Return the [x, y] coordinate for the center point of the cell that contains the specified text.  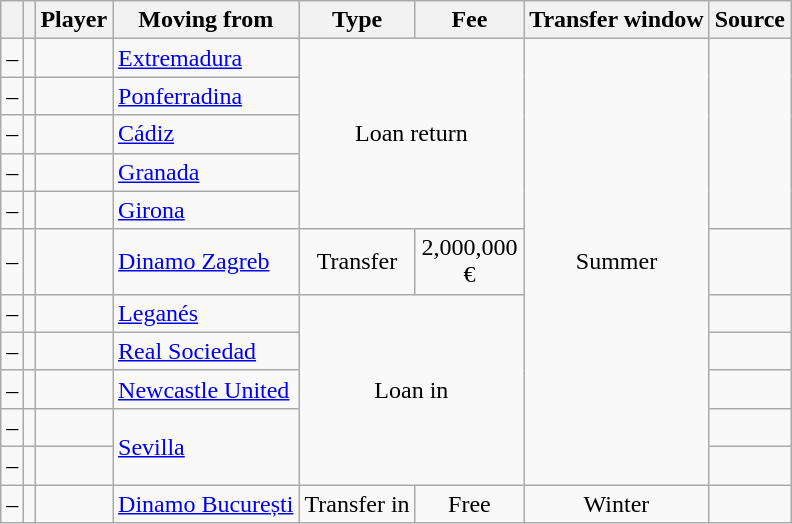
Sevilla [206, 446]
Dinamo Zagreb [206, 262]
Moving from [206, 20]
Extremadura [206, 58]
Winter [617, 503]
Leganés [206, 313]
Source [750, 20]
Type [357, 20]
Player [74, 20]
Cádiz [206, 134]
Ponferradina [206, 96]
Free [470, 503]
Transfer in [357, 503]
Transfer window [617, 20]
Girona [206, 210]
Loan return [412, 134]
Fee [470, 20]
Loan in [412, 389]
2,000,000 € [470, 262]
Dinamo București [206, 503]
Real Sociedad [206, 351]
Transfer [357, 262]
Newcastle United [206, 389]
Summer [617, 262]
Granada [206, 172]
